Return the [X, Y] coordinate for the center point of the cell that contains the specified text.  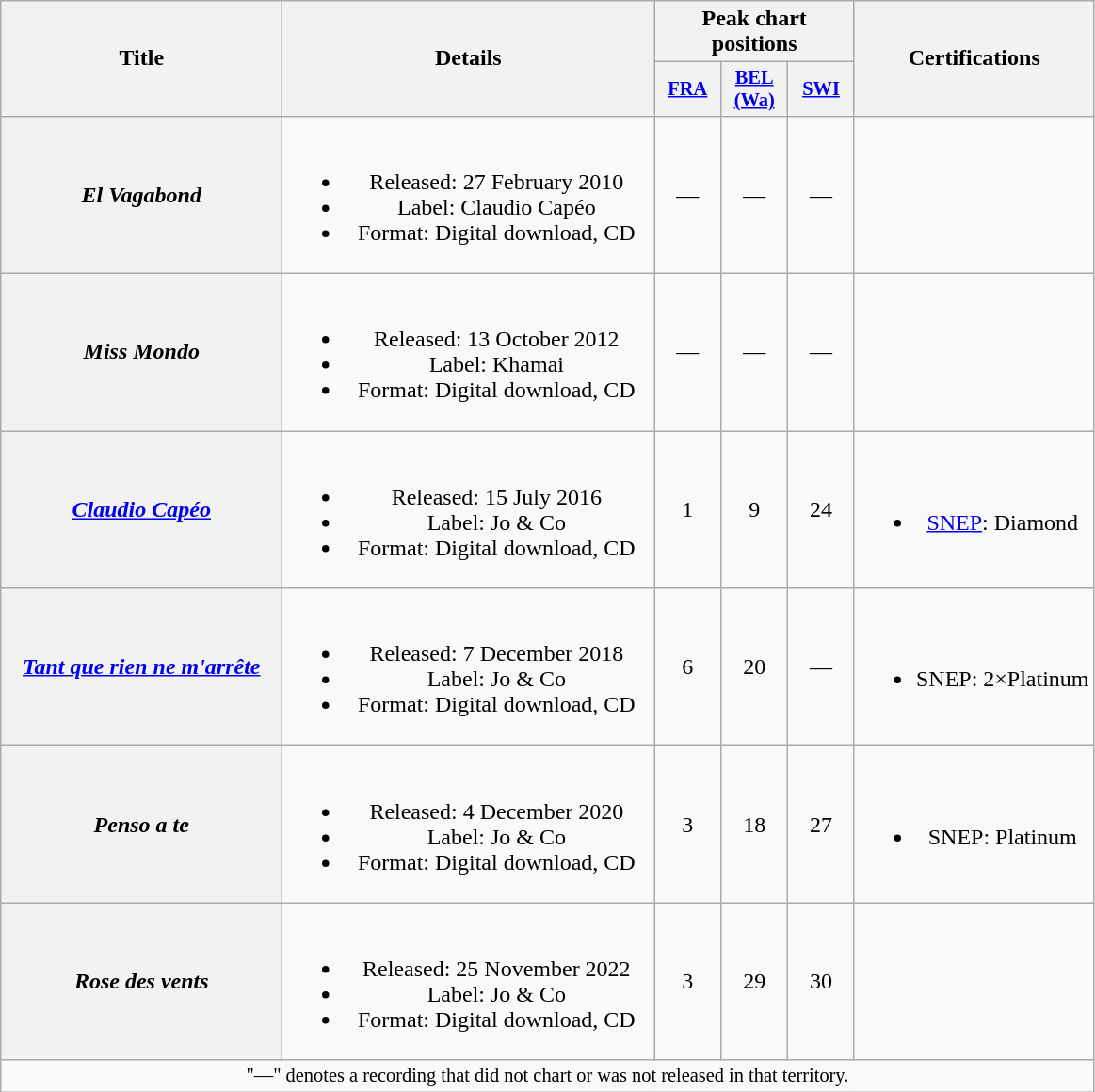
27 [821, 825]
29 [755, 981]
Released: 4 December 2020Label: Jo & CoFormat: Digital download, CD [469, 825]
BEL(Wa) [755, 89]
Released: 13 October 2012Label: KhamaiFormat: Digital download, CD [469, 352]
Rose des vents [141, 981]
"—" denotes a recording that did not chart or was not released in that territory. [548, 1076]
20 [755, 666]
9 [755, 510]
Miss Mondo [141, 352]
1 [687, 510]
Claudio Capéo [141, 510]
El Vagabond [141, 194]
SNEP: Diamond [974, 510]
6 [687, 666]
Title [141, 58]
Details [469, 58]
Tant que rien ne m'arrête [141, 666]
Certifications [974, 58]
SWI [821, 89]
Released: 25 November 2022Label: Jo & CoFormat: Digital download, CD [469, 981]
Released: 7 December 2018Label: Jo & CoFormat: Digital download, CD [469, 666]
18 [755, 825]
Released: 27 February 2010Label: Claudio CapéoFormat: Digital download, CD [469, 194]
SNEP: 2×Platinum [974, 666]
Released: 15 July 2016Label: Jo & CoFormat: Digital download, CD [469, 510]
Peak chart positions [755, 32]
30 [821, 981]
SNEP: Platinum [974, 825]
Penso a te [141, 825]
24 [821, 510]
FRA [687, 89]
